Scan for the cell matching the given text and deliver its [x, y] coordinate at center. 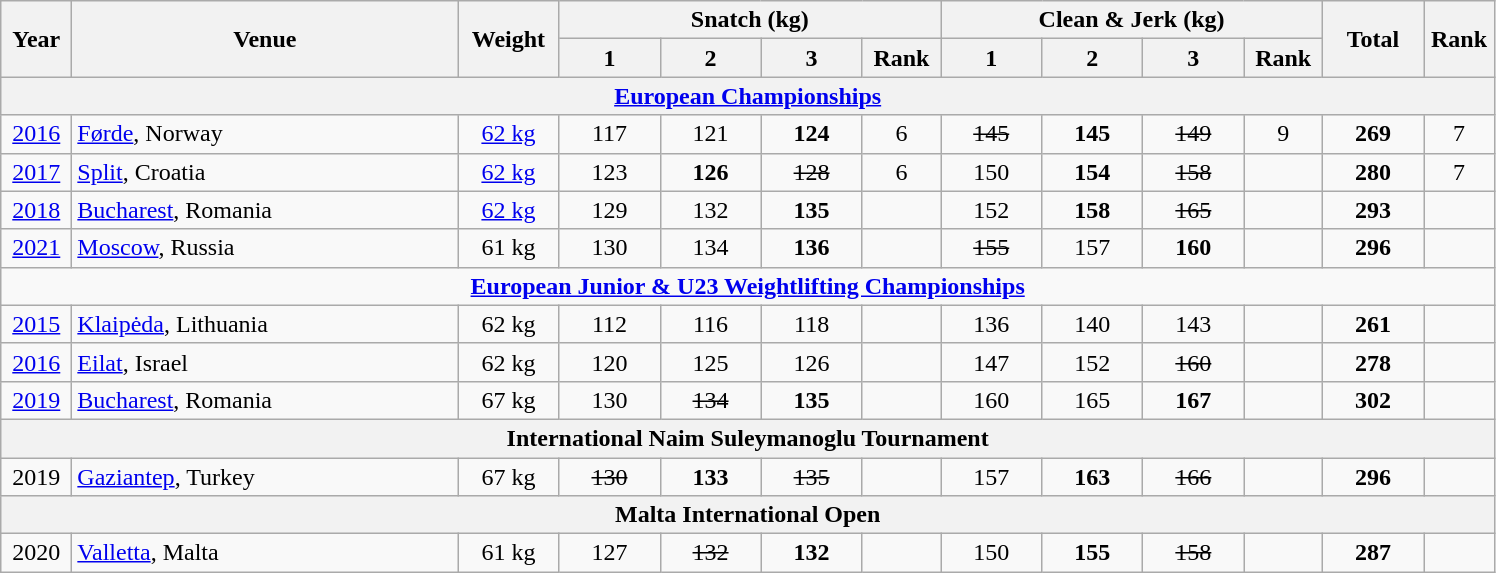
Total [1372, 39]
278 [1372, 362]
European Championships [748, 96]
127 [610, 553]
167 [1194, 400]
2018 [36, 210]
2020 [36, 553]
121 [710, 134]
International Naim Suleymanoglu Tournament [748, 438]
302 [1372, 400]
166 [1194, 477]
143 [1194, 324]
Eilat, Israel [265, 362]
Klaipėda, Lithuania [265, 324]
2017 [36, 172]
9 [1284, 134]
133 [710, 477]
129 [610, 210]
Split, Croatia [265, 172]
261 [1372, 324]
163 [1092, 477]
280 [1372, 172]
149 [1194, 134]
287 [1372, 553]
Snatch (kg) [750, 20]
128 [812, 172]
147 [992, 362]
Malta International Open [748, 515]
120 [610, 362]
123 [610, 172]
117 [610, 134]
Valletta, Malta [265, 553]
Year [36, 39]
112 [610, 324]
116 [710, 324]
2015 [36, 324]
125 [710, 362]
293 [1372, 210]
124 [812, 134]
118 [812, 324]
European Junior & U23 Weightlifting Championships [748, 286]
Venue [265, 39]
Gaziantep, Turkey [265, 477]
Førde, Norway [265, 134]
140 [1092, 324]
Weight [508, 39]
2021 [36, 248]
Moscow, Russia [265, 248]
269 [1372, 134]
154 [1092, 172]
Clean & Jerk (kg) [1132, 20]
